Scan for the cell matching the given text and deliver its (X, Y) coordinate at center. 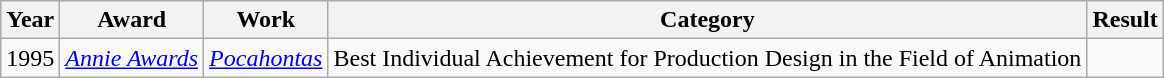
Work (266, 20)
Best Individual Achievement for Production Design in the Field of Animation (708, 58)
Annie Awards (132, 58)
Category (708, 20)
1995 (30, 58)
Pocahontas (266, 58)
Result (1125, 20)
Year (30, 20)
Award (132, 20)
